Locate the cell with the specified text and output its (x, y) center coordinate. 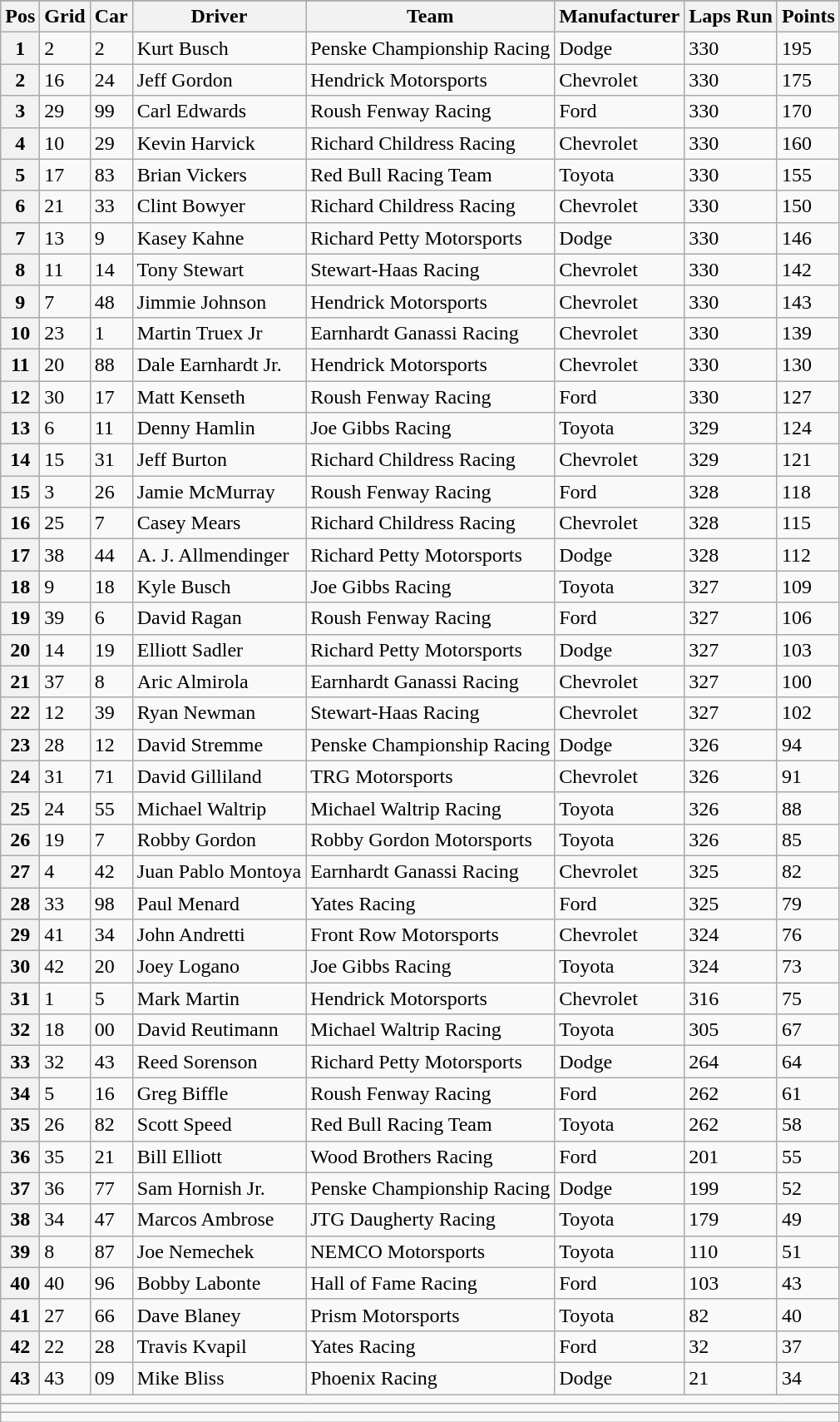
121 (808, 460)
Joe Nemechek (219, 1251)
201 (731, 1157)
Carl Edwards (219, 111)
139 (808, 333)
Aric Almirola (219, 681)
NEMCO Motorsports (431, 1251)
Joey Logano (219, 967)
Driver (219, 17)
58 (808, 1125)
Laps Run (731, 17)
Denny Hamlin (219, 429)
Jeff Burton (219, 460)
199 (731, 1188)
115 (808, 523)
106 (808, 618)
Elliott Sadler (219, 650)
305 (731, 1030)
Jimmie Johnson (219, 301)
96 (111, 1283)
76 (808, 935)
Car (111, 17)
JTG Daugherty Racing (431, 1220)
99 (111, 111)
73 (808, 967)
Juan Pablo Montoya (219, 871)
Clint Bowyer (219, 206)
44 (111, 555)
John Andretti (219, 935)
155 (808, 175)
67 (808, 1030)
Michael Waltrip (219, 808)
71 (111, 776)
Tony Stewart (219, 270)
Ryan Newman (219, 713)
Paul Menard (219, 903)
A. J. Allmendinger (219, 555)
Prism Motorsports (431, 1315)
47 (111, 1220)
118 (808, 492)
Pos (20, 17)
Dave Blaney (219, 1315)
110 (731, 1251)
Hall of Fame Racing (431, 1283)
Robby Gordon Motorsports (431, 840)
142 (808, 270)
98 (111, 903)
66 (111, 1315)
Jeff Gordon (219, 80)
Scott Speed (219, 1125)
TRG Motorsports (431, 776)
Robby Gordon (219, 840)
Manufacturer (620, 17)
Reed Sorenson (219, 1062)
Bobby Labonte (219, 1283)
David Reutimann (219, 1030)
146 (808, 238)
85 (808, 840)
170 (808, 111)
109 (808, 587)
Phoenix Racing (431, 1378)
179 (731, 1220)
91 (808, 776)
52 (808, 1188)
Kurt Busch (219, 48)
316 (731, 998)
130 (808, 364)
150 (808, 206)
124 (808, 429)
Martin Truex Jr (219, 333)
160 (808, 143)
112 (808, 555)
David Gilliland (219, 776)
49 (808, 1220)
David Ragan (219, 618)
Sam Hornish Jr. (219, 1188)
Greg Biffle (219, 1093)
64 (808, 1062)
Kasey Kahne (219, 238)
264 (731, 1062)
87 (111, 1251)
51 (808, 1251)
75 (808, 998)
Kevin Harvick (219, 143)
09 (111, 1378)
61 (808, 1093)
Casey Mears (219, 523)
00 (111, 1030)
Marcos Ambrose (219, 1220)
94 (808, 745)
Kyle Busch (219, 587)
143 (808, 301)
Brian Vickers (219, 175)
Wood Brothers Racing (431, 1157)
Points (808, 17)
Team (431, 17)
83 (111, 175)
100 (808, 681)
Front Row Motorsports (431, 935)
Mark Martin (219, 998)
David Stremme (219, 745)
Jamie McMurray (219, 492)
Bill Elliott (219, 1157)
127 (808, 397)
Dale Earnhardt Jr. (219, 364)
Matt Kenseth (219, 397)
79 (808, 903)
102 (808, 713)
195 (808, 48)
175 (808, 80)
77 (111, 1188)
Grid (65, 17)
Mike Bliss (219, 1378)
Travis Kvapil (219, 1346)
48 (111, 301)
